From the cell containing the given text, extract its center point as [x, y] coordinate. 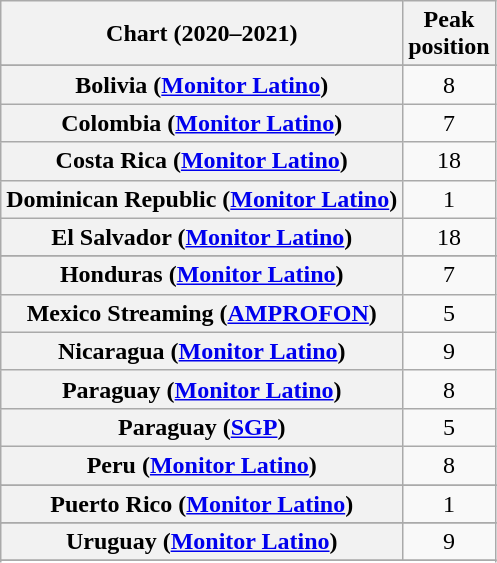
Dominican Republic (Monitor Latino) [202, 199]
Peru (Monitor Latino) [202, 465]
Paraguay (Monitor Latino) [202, 389]
Puerto Rico (Monitor Latino) [202, 503]
Uruguay (Monitor Latino) [202, 542]
Paraguay (SGP) [202, 427]
Honduras (Monitor Latino) [202, 275]
Mexico Streaming (AMPROFON) [202, 313]
Chart (2020–2021) [202, 34]
Bolivia (Monitor Latino) [202, 85]
Nicaragua (Monitor Latino) [202, 351]
El Salvador (Monitor Latino) [202, 237]
Peakposition [449, 34]
Costa Rica (Monitor Latino) [202, 161]
Colombia (Monitor Latino) [202, 123]
